Determine the (x, y) coordinate at the center of the cell enclosing the given text.  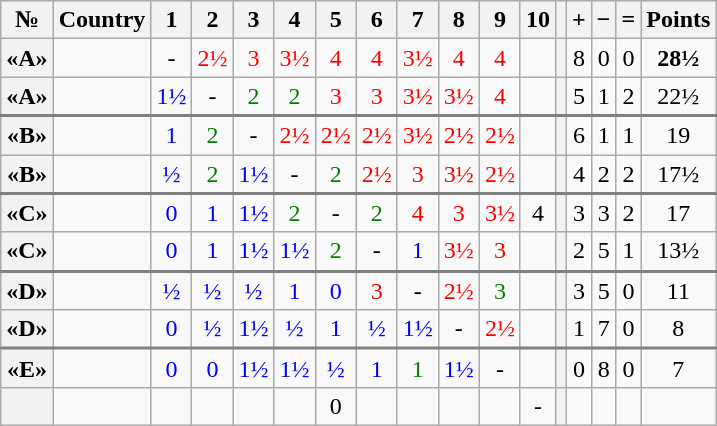
№ (27, 20)
+ (580, 20)
− (604, 20)
17½ (678, 174)
Country (102, 20)
Points (678, 20)
10 (538, 20)
22½ (678, 96)
9 (500, 20)
17 (678, 212)
19 (678, 136)
= (628, 20)
13½ (678, 252)
«E» (27, 368)
11 (678, 290)
28½ (678, 58)
